Determine the (x, y) coordinate at the center of the cell enclosing the given text.  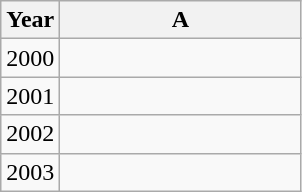
2001 (30, 96)
Year (30, 20)
2002 (30, 134)
2000 (30, 58)
2003 (30, 172)
A (180, 20)
